Capture the cell that displays the provided text and extract its (x, y) central coordinate. 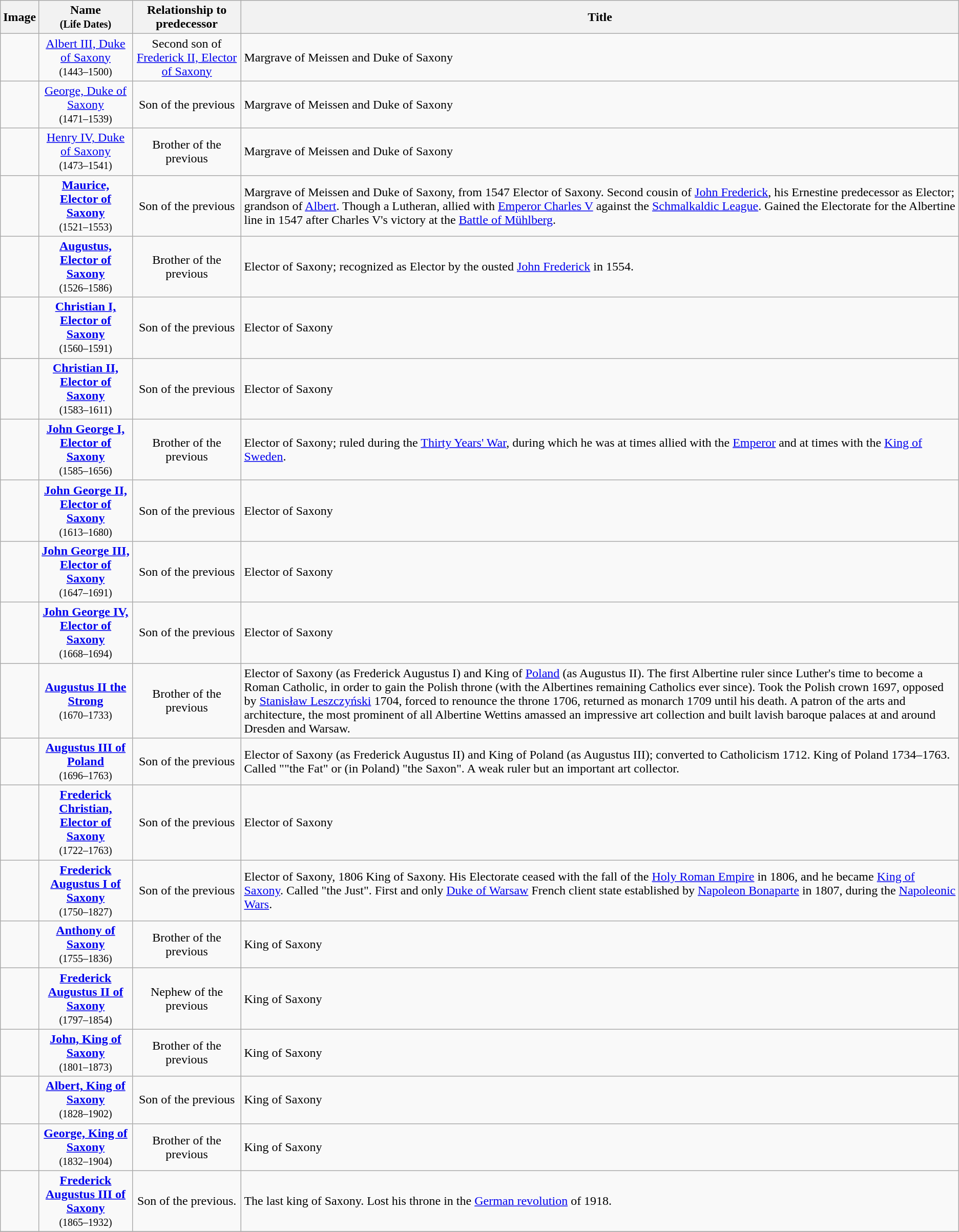
Maurice, Elector of Saxony(1521–1553) (86, 206)
Name(Life Dates) (86, 17)
Augustus III of Poland(1696–1763) (86, 762)
George, Duke of Saxony(1471–1539) (86, 105)
Albert III, Duke of Saxony(1443–1500) (86, 57)
Second son of Frederick II, Elector of Saxony (186, 57)
Elector of Saxony; ruled during the Thirty Years' War, during which he was at times allied with the Emperor and at times with the King of Sweden. (600, 450)
Relationship to predecessor (186, 17)
Augustus II the Strong(1670–1733) (86, 700)
John George I, Elector of Saxony(1585–1656) (86, 450)
Frederick Augustus I of Saxony(1750–1827) (86, 890)
George, King of Saxony(1832–1904) (86, 1147)
Title (600, 17)
Frederick Augustus II of Saxony(1797–1854) (86, 999)
Anthony of Saxony(1755–1836) (86, 945)
Christian I, Elector of Saxony(1560–1591) (86, 328)
John George III, Elector of Saxony(1647–1691) (86, 572)
Frederick Augustus III of Saxony(1865–1932) (86, 1201)
Image (19, 17)
John George II, Elector of Saxony(1613–1680) (86, 510)
Son of the previous. (186, 1201)
Henry IV, Duke of Saxony(1473–1541) (86, 152)
The last king of Saxony. Lost his throne in the German revolution of 1918. (600, 1201)
Christian II, Elector of Saxony(1583–1611) (86, 388)
John, King of Saxony(1801–1873) (86, 1053)
Augustus, Elector of Saxony(1526–1586) (86, 266)
Nephew of the previous (186, 999)
Elector of Saxony; recognized as Elector by the ousted John Frederick in 1554. (600, 266)
Albert, King of Saxony(1828–1902) (86, 1100)
Frederick Christian, Elector of Saxony(1722–1763) (86, 823)
John George IV, Elector of Saxony(1668–1694) (86, 632)
